Scan for the cell matching the given text and deliver its (x, y) coordinate at center. 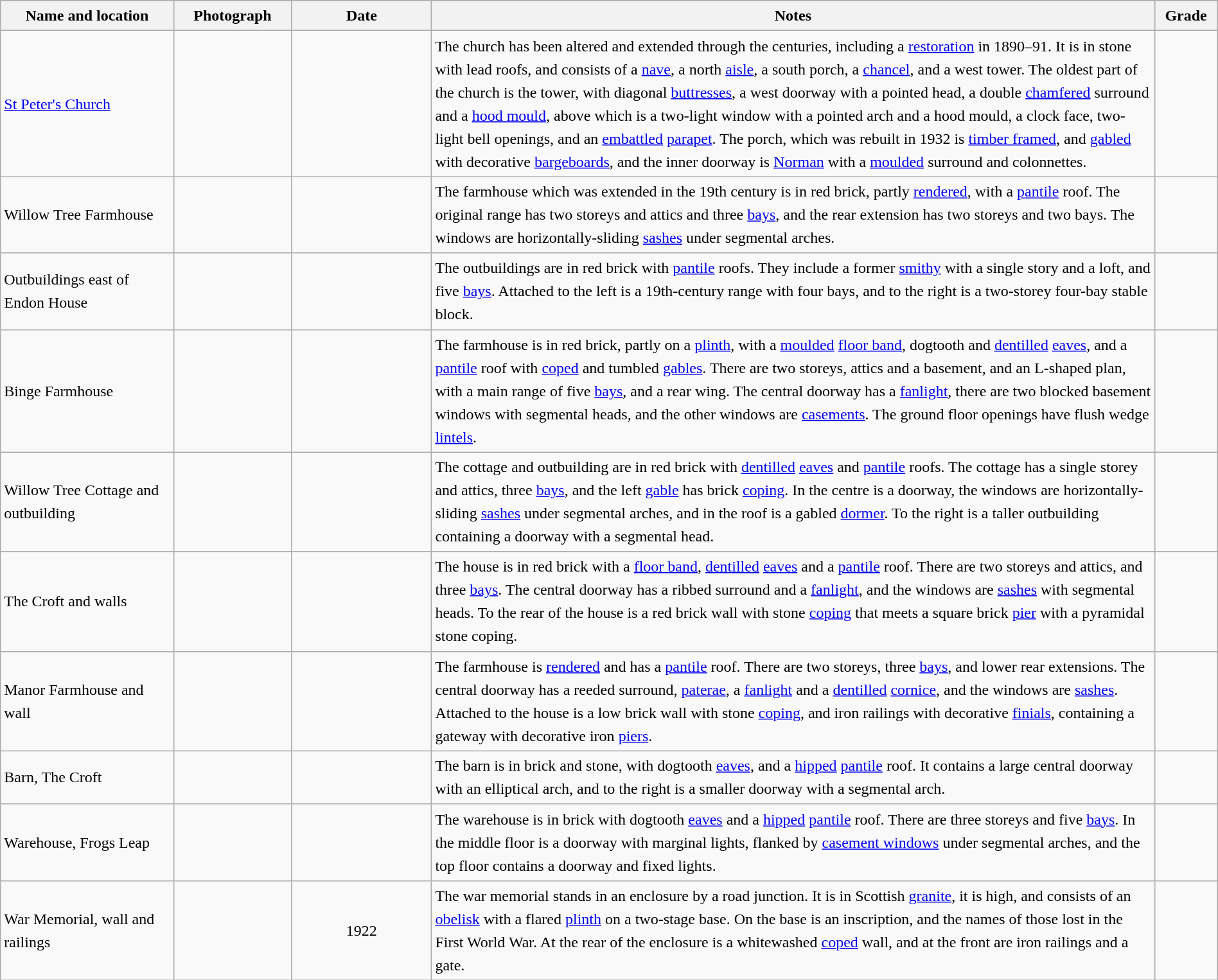
Notes (793, 15)
The Croft and walls (87, 601)
Willow Tree Cottage and outbuilding (87, 502)
Date (362, 15)
1922 (362, 930)
Photograph (233, 15)
War Memorial, wall and railings (87, 930)
Outbuildings east of Endon House (87, 292)
Willow Tree Farmhouse (87, 214)
St Peter's Church (87, 104)
Grade (1186, 15)
Barn, The Croft (87, 777)
Binge Farmhouse (87, 390)
Name and location (87, 15)
Warehouse, Frogs Leap (87, 843)
Manor Farmhouse and wall (87, 701)
